Pinpoint the cell where the given text exists, returning its [x, y] midpoint coordinate. 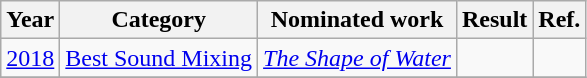
The Shape of Water [358, 58]
Year [30, 20]
2018 [30, 58]
Ref. [560, 20]
Result [494, 20]
Nominated work [358, 20]
Category [159, 20]
Best Sound Mixing [159, 58]
